From the cell containing the given text, extract its center point as [X, Y] coordinate. 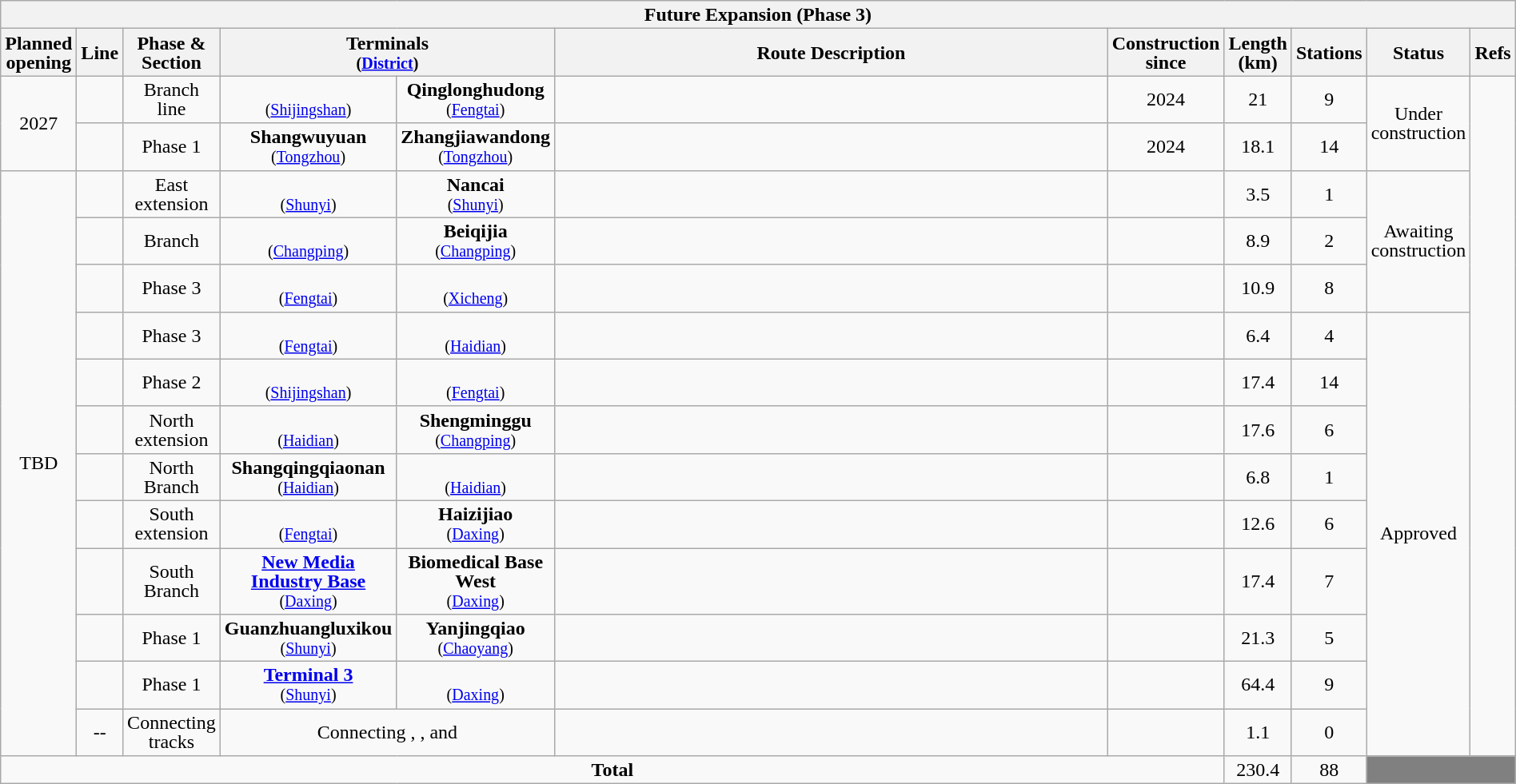
(Shunyi) [308, 193]
1.1 [1258, 732]
230.4 [1258, 770]
Terminal 3(Shunyi) [308, 686]
Length(km) [1258, 53]
Guanzhuangluxikou(Shunyi) [308, 638]
Plannedopening [38, 53]
Phase & Section [172, 53]
21.3 [1258, 638]
Approved [1418, 534]
TBD [38, 464]
South Branch [172, 582]
Zhangjiawandong(Tongzhou) [476, 147]
Qinglonghudong(Fengtai) [476, 99]
Future Expansion (Phase 3) [758, 14]
4 [1329, 336]
Under construction [1418, 123]
(Xicheng) [476, 288]
3.5 [1258, 193]
(Changping) [308, 241]
12.6 [1258, 524]
Connecting , , and [387, 732]
2027 [38, 123]
North Branch [172, 476]
New Media Industry Base(Daxing) [308, 582]
0 [1329, 732]
North extension [172, 430]
Terminals(District) [387, 53]
Route Description [832, 53]
Nancai(Shunyi) [476, 193]
64.4 [1258, 686]
Stations [1329, 53]
Beiqijia(Changping) [476, 241]
Awaiting construction [1418, 241]
Shangqingqiaonan(Haidian) [308, 476]
South extension [172, 524]
-- [100, 732]
88 [1329, 770]
Shengminggu(Changping) [476, 430]
East extension [172, 193]
6.8 [1258, 476]
Constructionsince [1166, 53]
Refs [1493, 53]
5 [1329, 638]
Yanjingqiao(Chaoyang) [476, 638]
Branch [172, 241]
2 [1329, 241]
7 [1329, 582]
Biomedical Base West(Daxing) [476, 582]
(Daxing) [476, 686]
6.4 [1258, 336]
Line [100, 53]
Shangwuyuan(Tongzhou) [308, 147]
Branch line [172, 99]
Phase 2 [172, 382]
Connecting tracks [172, 732]
Haizijiao(Daxing) [476, 524]
10.9 [1258, 288]
8.9 [1258, 241]
Total [612, 770]
Status [1418, 53]
18.1 [1258, 147]
17.6 [1258, 430]
21 [1258, 99]
8 [1329, 288]
